Detect which cell encompasses the target text, then output its [X, Y] center coordinate. 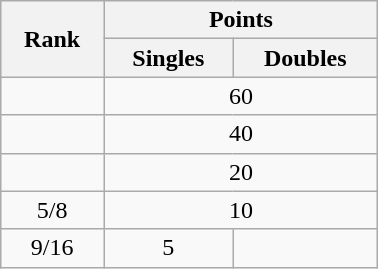
9/16 [52, 248]
10 [241, 210]
Points [241, 20]
5/8 [52, 210]
20 [241, 172]
60 [241, 96]
Singles [168, 58]
40 [241, 134]
5 [168, 248]
Rank [52, 39]
Doubles [306, 58]
